Determine the (x, y) coordinate at the center of the cell enclosing the given text.  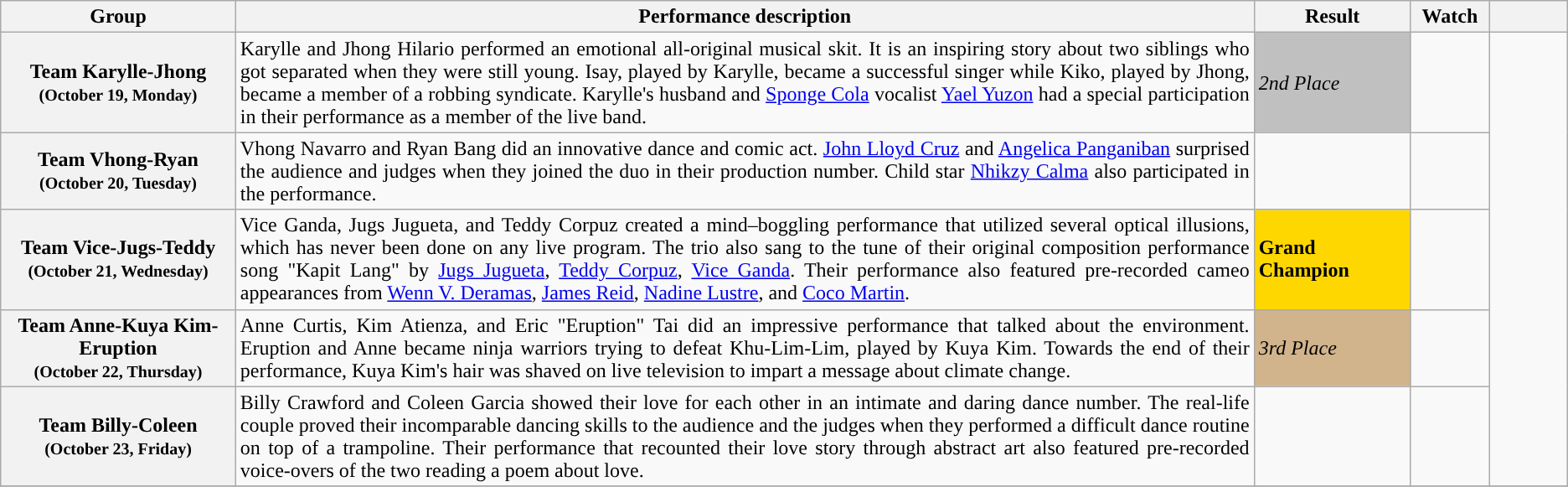
Performance description (745, 17)
Team Billy-Coleen(October 23, Friday) (119, 436)
Team Anne-Kuya Kim-Eruption(October 22, Thursday) (119, 348)
Result (1332, 17)
Watch (1450, 17)
2nd Place (1332, 82)
Team Vice-Jugs-Teddy(October 21, Wednesday) (119, 260)
Group (119, 17)
Team Karylle-Jhong(October 19, Monday) (119, 82)
3rd Place (1332, 348)
Team Vhong-Ryan(October 20, Tuesday) (119, 171)
Grand Champion (1332, 260)
